Extract the (X, Y) coordinate from the center of the cell holding the provided text.  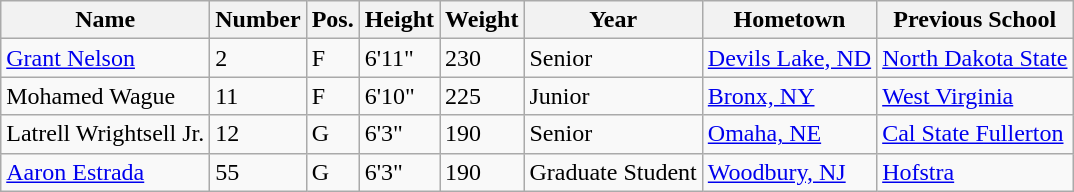
6'11" (399, 58)
North Dakota State (975, 58)
Cal State Fullerton (975, 134)
Grant Nelson (106, 58)
225 (482, 96)
6'10" (399, 96)
Latrell Wrightsell Jr. (106, 134)
Pos. (332, 20)
Previous School (975, 20)
Number (258, 20)
Bronx, NY (789, 96)
230 (482, 58)
Year (613, 20)
Name (106, 20)
Woodbury, NJ (789, 172)
Mohamed Wague (106, 96)
Hofstra (975, 172)
Weight (482, 20)
12 (258, 134)
11 (258, 96)
Devils Lake, ND (789, 58)
Graduate Student (613, 172)
Junior (613, 96)
West Virginia (975, 96)
55 (258, 172)
Aaron Estrada (106, 172)
Hometown (789, 20)
Omaha, NE (789, 134)
Height (399, 20)
2 (258, 58)
